Detect which cell encompasses the target text, then output its (x, y) center coordinate. 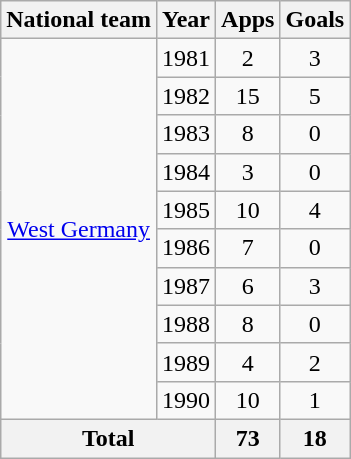
1981 (186, 58)
1987 (186, 286)
1983 (186, 134)
18 (315, 438)
1985 (186, 210)
1984 (186, 172)
15 (248, 96)
Year (186, 20)
1990 (186, 400)
National team (79, 20)
1988 (186, 324)
Apps (248, 20)
7 (248, 248)
1 (315, 400)
West Germany (79, 230)
6 (248, 286)
1989 (186, 362)
1986 (186, 248)
Goals (315, 20)
Total (108, 438)
5 (315, 96)
1982 (186, 96)
73 (248, 438)
